For the text-containing cell, return its midpoint in [X, Y] coordinate format. 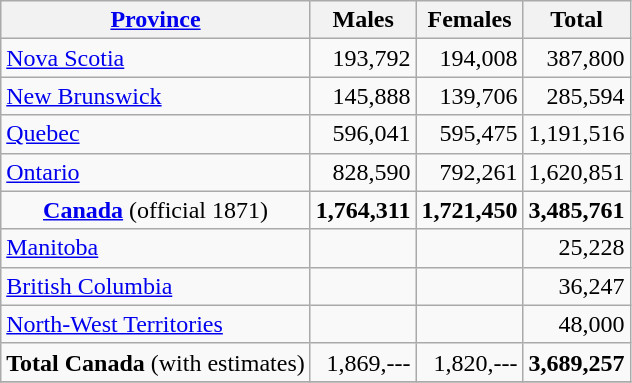
Total Canada (with estimates) [156, 362]
194,008 [470, 58]
285,594 [576, 96]
Nova Scotia [156, 58]
Canada (official 1871) [156, 210]
Total [576, 20]
1,620,851 [576, 172]
British Columbia [156, 286]
1,721,450 [470, 210]
828,590 [363, 172]
Quebec [156, 134]
595,475 [470, 134]
1,869,--- [363, 362]
1,191,516 [576, 134]
Females [470, 20]
596,041 [363, 134]
1,764,311 [363, 210]
Males [363, 20]
Ontario [156, 172]
48,000 [576, 324]
145,888 [363, 96]
New Brunswick [156, 96]
3,689,257 [576, 362]
193,792 [363, 58]
North-West Territories [156, 324]
139,706 [470, 96]
25,228 [576, 248]
Province [156, 20]
36,247 [576, 286]
792,261 [470, 172]
3,485,761 [576, 210]
1,820,--- [470, 362]
387,800 [576, 58]
Manitoba [156, 248]
